Capture the cell that displays the provided text and extract its [X, Y] central coordinate. 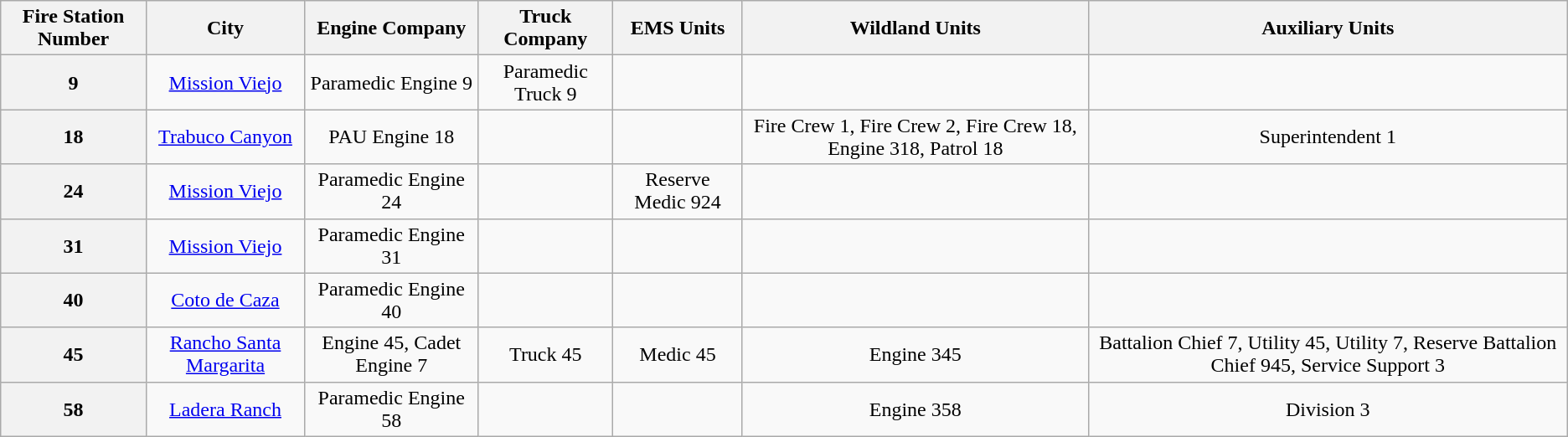
Truck Company [546, 28]
40 [74, 300]
Fire Station Number [74, 28]
58 [74, 409]
City [224, 28]
Trabuco Canyon [224, 137]
Paramedic Engine 24 [392, 191]
24 [74, 191]
Fire Crew 1, Fire Crew 2, Fire Crew 18, Engine 318, Patrol 18 [915, 137]
Engine 358 [915, 409]
Ladera Ranch [224, 409]
9 [74, 82]
Auxiliary Units [1328, 28]
Reserve Medic 924 [678, 191]
Paramedic Engine 58 [392, 409]
18 [74, 137]
Engine Company [392, 28]
Rancho Santa Margarita [224, 355]
Paramedic Engine 9 [392, 82]
Paramedic Truck 9 [546, 82]
45 [74, 355]
Superintendent 1 [1328, 137]
Medic 45 [678, 355]
Paramedic Engine 40 [392, 300]
Engine 345 [915, 355]
Division 3 [1328, 409]
Engine 45, Cadet Engine 7 [392, 355]
Paramedic Engine 31 [392, 246]
EMS Units [678, 28]
Battalion Chief 7, Utility 45, Utility 7, Reserve Battalion Chief 945, Service Support 3 [1328, 355]
31 [74, 246]
Coto de Caza [224, 300]
PAU Engine 18 [392, 137]
Wildland Units [915, 28]
Truck 45 [546, 355]
